Extract the (X, Y) coordinate from the center of the cell holding the provided text.  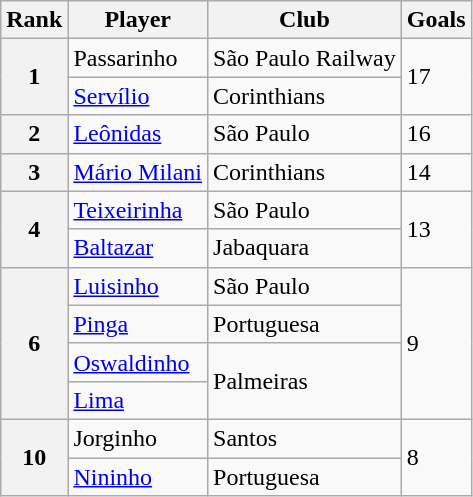
Luisinho (138, 286)
Jabaquara (305, 248)
Pinga (138, 324)
Palmeiras (305, 381)
Baltazar (138, 248)
17 (436, 77)
Santos (305, 438)
Jorginho (138, 438)
Passarinho (138, 58)
4 (34, 229)
8 (436, 457)
Oswaldinho (138, 362)
10 (34, 457)
9 (436, 343)
Mário Milani (138, 172)
São Paulo Railway (305, 58)
Club (305, 20)
Lima (138, 400)
Goals (436, 20)
3 (34, 172)
Leônidas (138, 134)
6 (34, 343)
Rank (34, 20)
1 (34, 77)
Player (138, 20)
16 (436, 134)
Nininho (138, 477)
Servílio (138, 96)
2 (34, 134)
Teixeirinha (138, 210)
14 (436, 172)
13 (436, 229)
